Output the [X, Y] coordinate of the center of the cell containing the given text.  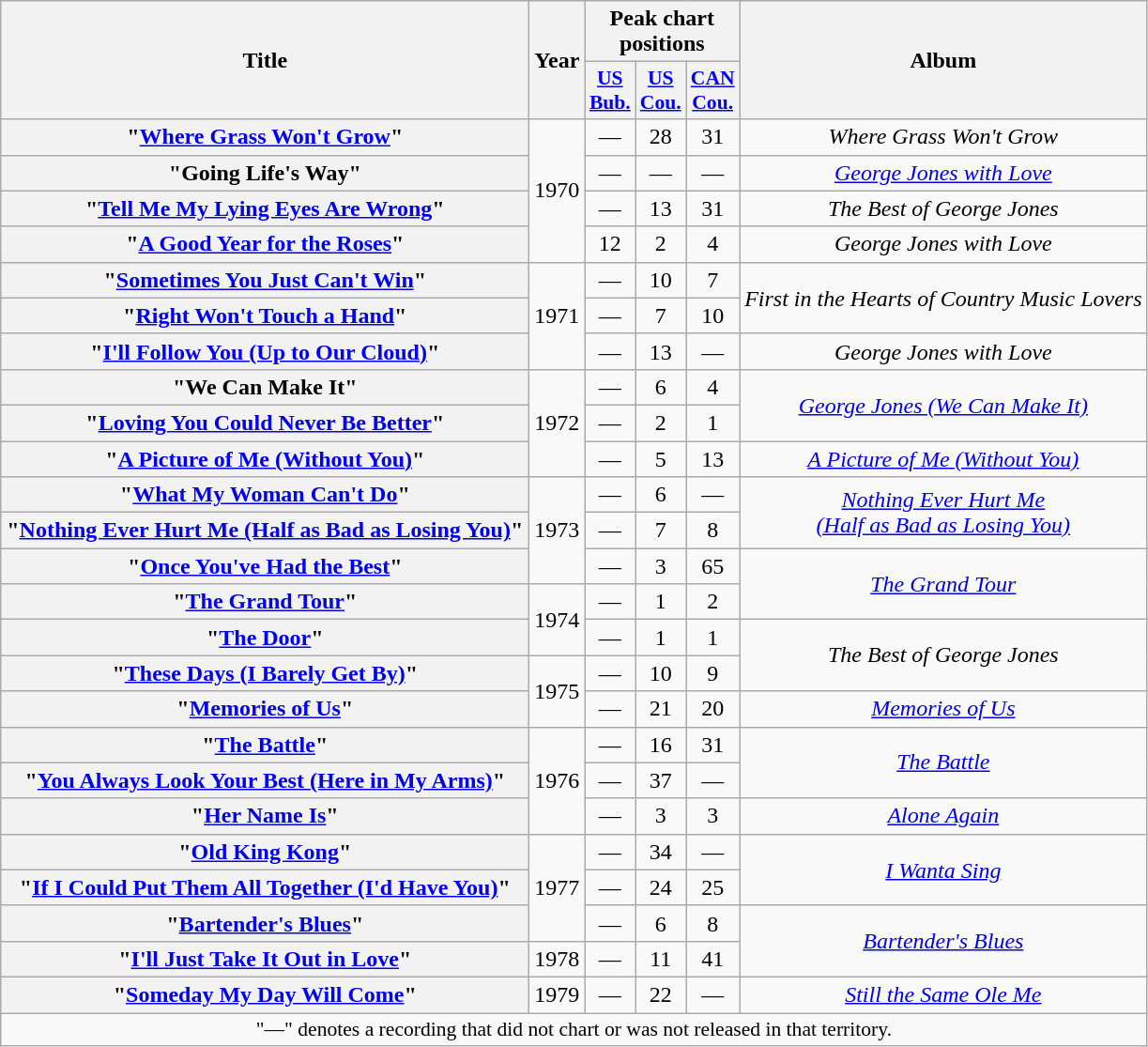
"Sometimes You Just Can't Win" [265, 280]
1977 [558, 887]
Alone Again [943, 816]
21 [661, 709]
16 [661, 745]
"Bartender's Blues" [265, 923]
"The Battle" [265, 745]
Album [943, 60]
"Right Won't Touch a Hand" [265, 316]
1970 [558, 191]
9 [713, 673]
28 [661, 137]
65 [713, 566]
USBub. [610, 90]
"Loving You Could Never Be Better" [265, 423]
Year [558, 60]
CANCou. [713, 90]
"I'll Just Take It Out in Love" [265, 959]
11 [661, 959]
"We Can Make It" [265, 387]
Peak chartpositions [663, 32]
The Battle [943, 762]
"The Door" [265, 638]
"Memories of Us" [265, 709]
1973 [558, 531]
34 [661, 852]
Still the Same Ole Me [943, 994]
"If I Could Put Them All Together (I'd Have You)" [265, 887]
25 [713, 887]
"I'll Follow You (Up to Our Cloud)" [265, 351]
1974 [558, 620]
"Someday My Day Will Come" [265, 994]
22 [661, 994]
"What My Woman Can't Do" [265, 495]
"Old King Kong" [265, 852]
41 [713, 959]
Title [265, 60]
"—" denotes a recording that did not chart or was not released in that territory. [574, 1029]
Nothing Ever Hurt Me(Half as Bad as Losing You) [943, 513]
USCou. [661, 90]
"Once You've Had the Best" [265, 566]
24 [661, 887]
1979 [558, 994]
Where Grass Won't Grow [943, 137]
The Grand Tour [943, 584]
1978 [558, 959]
"Where Grass Won't Grow" [265, 137]
1971 [558, 316]
1975 [558, 691]
First in the Hearts of Country Music Lovers [943, 298]
"You Always Look Your Best (Here in My Arms)" [265, 780]
5 [661, 459]
1976 [558, 780]
Memories of Us [943, 709]
"Her Name Is" [265, 816]
"Nothing Ever Hurt Me (Half as Bad as Losing You)" [265, 531]
"These Days (I Barely Get By)" [265, 673]
37 [661, 780]
"A Good Year for the Roses" [265, 244]
"The Grand Tour" [265, 602]
I Wanta Sing [943, 870]
1972 [558, 423]
Bartender's Blues [943, 941]
A Picture of Me (Without You) [943, 459]
George Jones (We Can Make It) [943, 405]
12 [610, 244]
"Tell Me My Lying Eyes Are Wrong" [265, 208]
"A Picture of Me (Without You)" [265, 459]
"Going Life's Way" [265, 173]
20 [713, 709]
